Determine the (X, Y) coordinate at the center of the cell enclosing the given text.  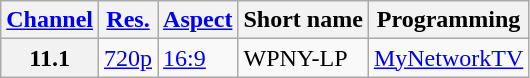
WPNY-LP (303, 58)
11.1 (50, 58)
MyNetworkTV (448, 58)
Aspect (198, 20)
Programming (448, 20)
Channel (50, 20)
Res. (128, 20)
16:9 (198, 58)
Short name (303, 20)
720p (128, 58)
